For the text-containing cell, return its midpoint in [x, y] coordinate format. 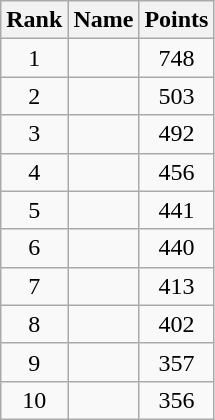
456 [176, 172]
440 [176, 248]
503 [176, 96]
357 [176, 362]
1 [34, 58]
748 [176, 58]
Name [104, 20]
2 [34, 96]
441 [176, 210]
492 [176, 134]
10 [34, 400]
402 [176, 324]
Points [176, 20]
413 [176, 286]
7 [34, 286]
Rank [34, 20]
4 [34, 172]
6 [34, 248]
8 [34, 324]
3 [34, 134]
356 [176, 400]
5 [34, 210]
9 [34, 362]
